Capture the cell that displays the provided text and extract its [x, y] central coordinate. 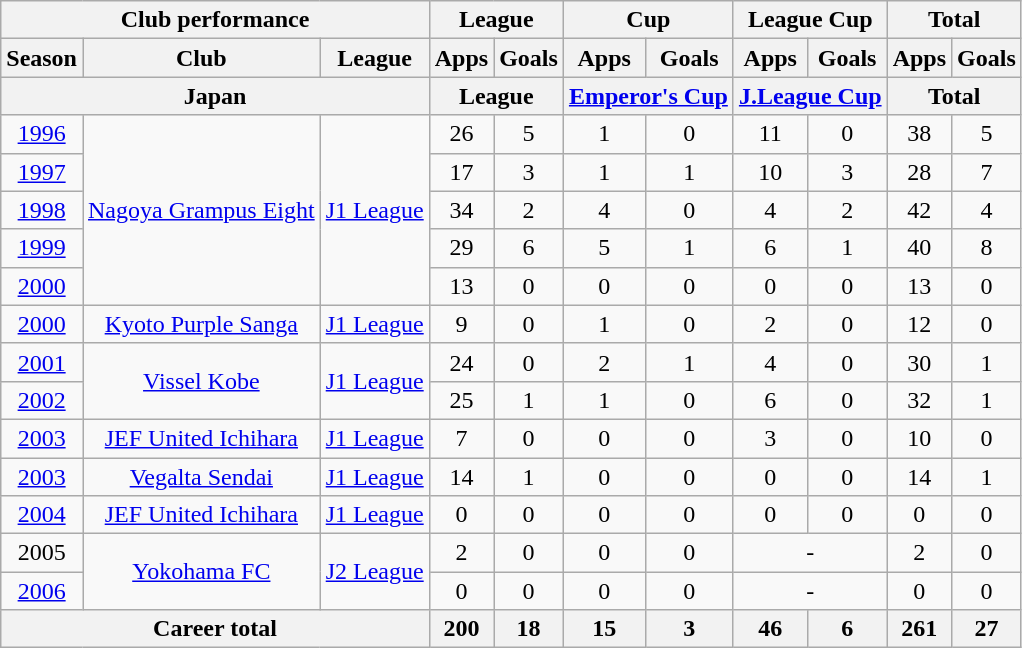
1998 [42, 210]
34 [461, 210]
1999 [42, 248]
Club [201, 58]
42 [919, 210]
Cup [648, 20]
46 [770, 629]
17 [461, 172]
Kyoto Purple Sanga [201, 324]
18 [529, 629]
2002 [42, 400]
29 [461, 248]
2004 [42, 515]
200 [461, 629]
1996 [42, 134]
27 [987, 629]
261 [919, 629]
Japan [215, 96]
Club performance [215, 20]
8 [987, 248]
Season [42, 58]
25 [461, 400]
9 [461, 324]
24 [461, 362]
11 [770, 134]
2005 [42, 553]
32 [919, 400]
12 [919, 324]
League Cup [810, 20]
Career total [215, 629]
Vissel Kobe [201, 381]
J2 League [374, 572]
40 [919, 248]
Emperor's Cup [648, 96]
Yokohama FC [201, 572]
15 [604, 629]
J.League Cup [810, 96]
26 [461, 134]
2006 [42, 591]
28 [919, 172]
Vegalta Sendai [201, 477]
1997 [42, 172]
38 [919, 134]
30 [919, 362]
Nagoya Grampus Eight [201, 210]
2001 [42, 362]
